Pinpoint the cell where the given text exists, returning its [X, Y] midpoint coordinate. 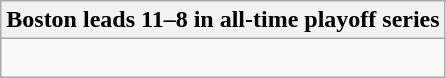
Boston leads 11–8 in all-time playoff series [223, 20]
